Extract the [x, y] coordinate from the center of the cell holding the provided text.  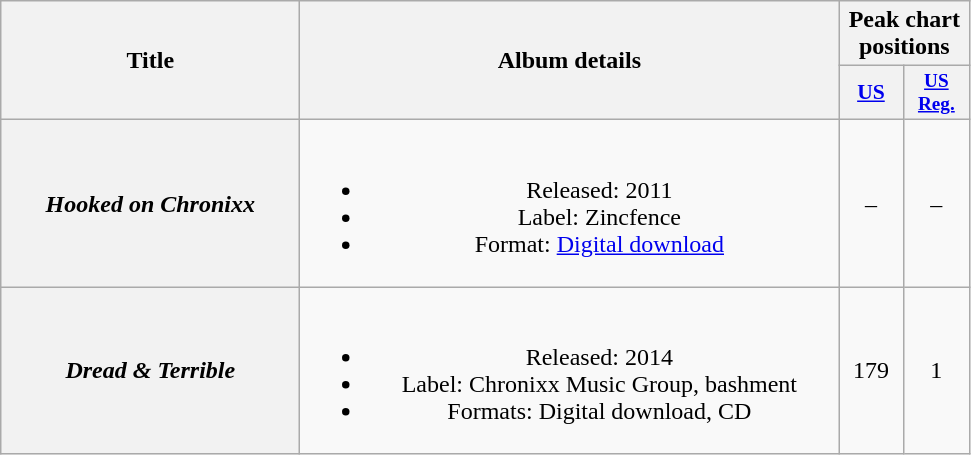
Peak chart positions [904, 34]
Released: 2014Label: Chronixx Music Group, bashmentFormats: Digital download, CD [570, 370]
179 [871, 370]
Title [150, 60]
USReg. [936, 93]
1 [936, 370]
US [871, 93]
Dread & Terrible [150, 370]
Album details [570, 60]
Released: 2011Label: ZincfenceFormat: Digital download [570, 204]
Hooked on Chronixx [150, 204]
